For the text-containing cell, return its midpoint in [x, y] coordinate format. 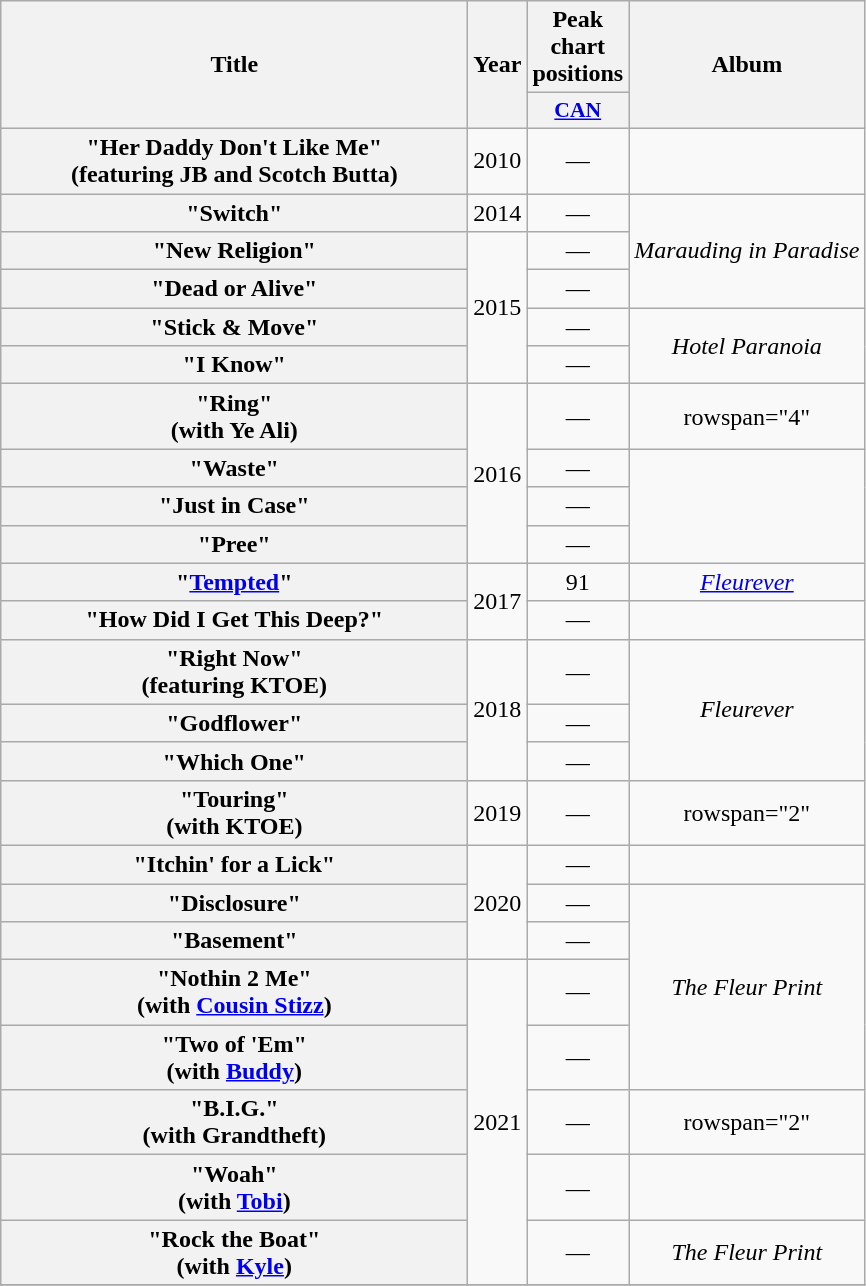
"Waste" [234, 468]
2018 [498, 710]
"Her Daddy Don't Like Me"(featuring JB and Scotch Butta) [234, 160]
91 [578, 582]
"Woah"(with Tobi) [234, 1188]
2021 [498, 1122]
"Itchin' for a Lick" [234, 864]
2019 [498, 812]
"I Know" [234, 365]
"Right Now"(featuring KTOE) [234, 672]
"Ring"(with Ye Ali) [234, 416]
Marauding in Paradise [747, 251]
rowspan="4" [747, 416]
2017 [498, 601]
"New Religion" [234, 251]
"Stick & Move" [234, 327]
"Pree" [234, 544]
"Dead or Alive" [234, 289]
Title [234, 65]
"Basement" [234, 941]
CAN [578, 111]
"Disclosure" [234, 903]
"B.I.G."(with Grandtheft) [234, 1122]
2016 [498, 474]
2015 [498, 308]
Album [747, 65]
"Tempted" [234, 582]
Peak chart positions [578, 47]
"Rock the Boat"(with Kyle) [234, 1252]
"Switch" [234, 213]
"Nothin 2 Me"(with Cousin Stizz) [234, 992]
"Touring"(with KTOE) [234, 812]
"How Did I Get This Deep?" [234, 620]
Year [498, 65]
2010 [498, 160]
"Which One" [234, 761]
"Godflower" [234, 723]
2020 [498, 902]
"Two of 'Em"(with Buddy) [234, 1058]
"Just in Case" [234, 506]
2014 [498, 213]
Hotel Paranoia [747, 346]
